Provide the (X, Y) coordinate of the cell's center where the given text is located.  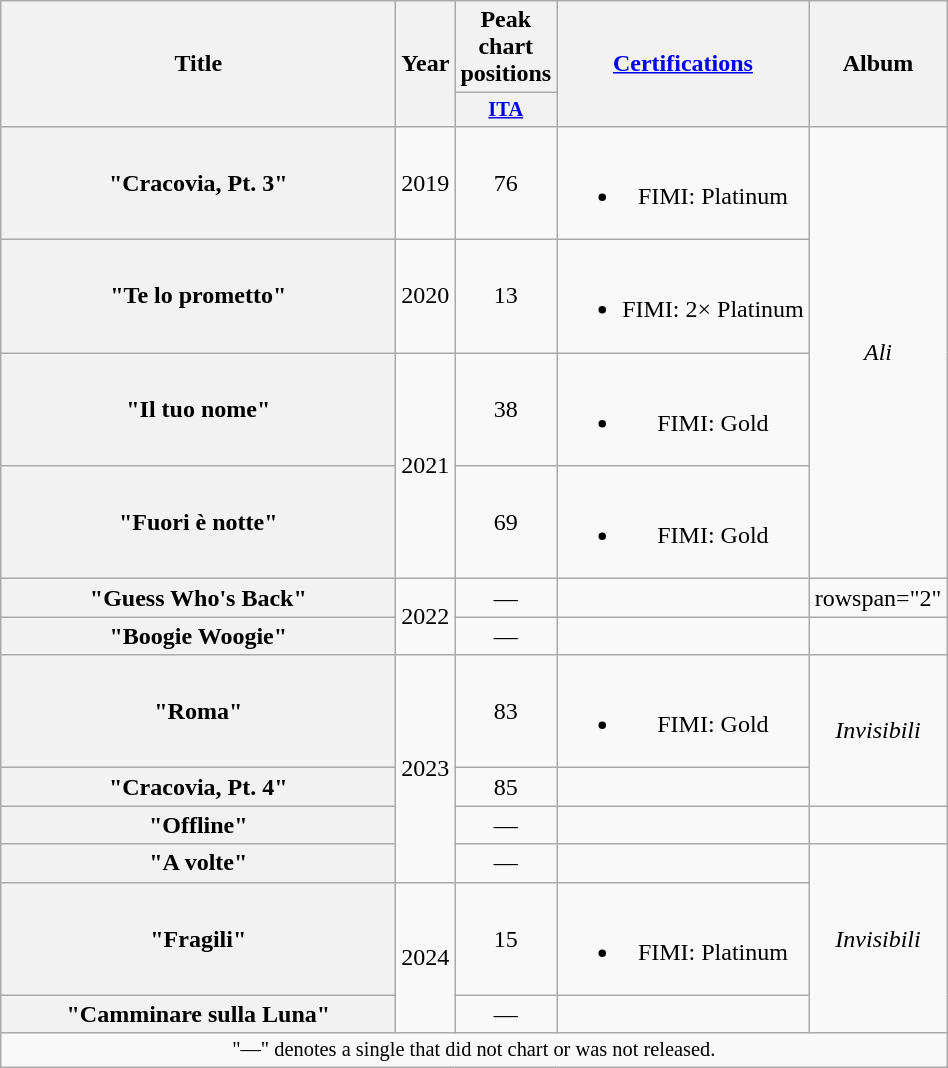
85 (506, 787)
2020 (426, 296)
"Cracovia, Pt. 4" (198, 787)
Title (198, 64)
Certifications (684, 64)
"A volte" (198, 863)
"Il tuo nome" (198, 410)
83 (506, 712)
2019 (426, 182)
2022 (426, 617)
Year (426, 64)
69 (506, 522)
2024 (426, 958)
13 (506, 296)
"Fragili" (198, 938)
38 (506, 410)
"Fuori è notte" (198, 522)
"Roma" (198, 712)
Ali (878, 352)
Album (878, 64)
"Guess Who's Back" (198, 598)
"Te lo prometto" (198, 296)
2023 (426, 768)
ITA (506, 110)
2021 (426, 466)
"Offline" (198, 825)
FIMI: 2× Platinum (684, 296)
rowspan="2" (878, 598)
15 (506, 938)
"Camminare sulla Luna" (198, 1014)
"Cracovia, Pt. 3" (198, 182)
76 (506, 182)
"Boogie Woogie" (198, 636)
Peak chart positions (506, 47)
"—" denotes a single that did not chart or was not released. (474, 1050)
